For the text-containing cell, return its midpoint in (x, y) coordinate format. 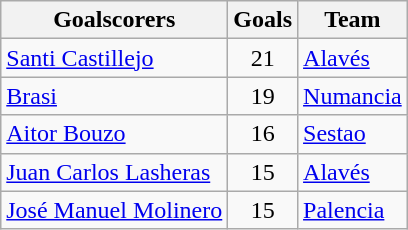
Sestao (353, 134)
16 (263, 134)
Goalscorers (114, 20)
21 (263, 58)
José Manuel Molinero (114, 210)
Numancia (353, 96)
Goals (263, 20)
Santi Castillejo (114, 58)
Brasi (114, 96)
Team (353, 20)
19 (263, 96)
Aitor Bouzo (114, 134)
Juan Carlos Lasheras (114, 172)
Palencia (353, 210)
